Locate the cell with the specified text and output its [X, Y] center coordinate. 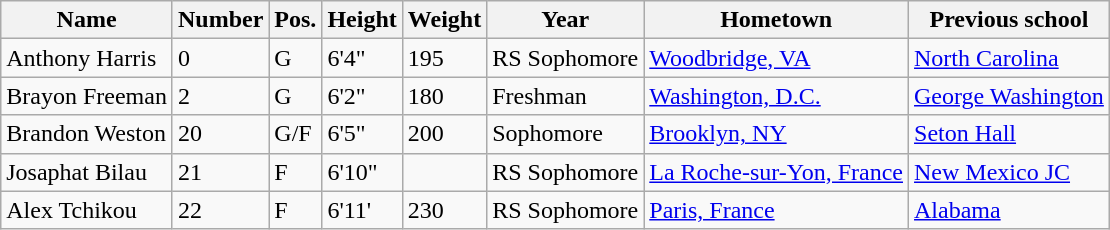
22 [220, 210]
6'11' [362, 210]
Height [362, 20]
6'10" [362, 172]
Josaphat Bilau [87, 172]
Hometown [776, 20]
Pos. [296, 20]
New Mexico JC [1010, 172]
Washington, D.C. [776, 96]
20 [220, 134]
La Roche-sur-Yon, France [776, 172]
Paris, France [776, 210]
Previous school [1010, 20]
200 [444, 134]
Freshman [566, 96]
Sophomore [566, 134]
6'4" [362, 58]
G/F [296, 134]
Woodbridge, VA [776, 58]
George Washington [1010, 96]
Alex Tchikou [87, 210]
2 [220, 96]
North Carolina [1010, 58]
Weight [444, 20]
Alabama [1010, 210]
6'5" [362, 134]
Seton Hall [1010, 134]
Brayon Freeman [87, 96]
Anthony Harris [87, 58]
180 [444, 96]
Number [220, 20]
Brandon Weston [87, 134]
21 [220, 172]
195 [444, 58]
6'2" [362, 96]
0 [220, 58]
230 [444, 210]
Brooklyn, NY [776, 134]
Name [87, 20]
Year [566, 20]
